Detect which cell encompasses the target text, then output its [x, y] center coordinate. 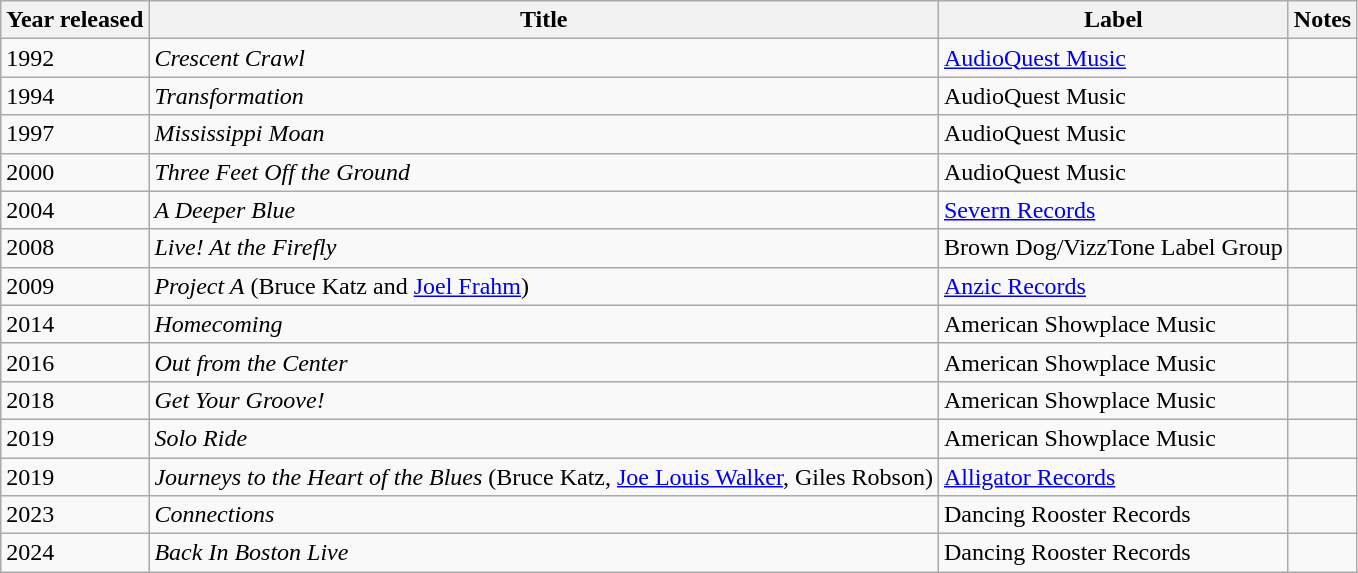
Back In Boston Live [544, 553]
2018 [75, 400]
Live! At the Firefly [544, 248]
2009 [75, 286]
Connections [544, 515]
2016 [75, 362]
Homecoming [544, 324]
A Deeper Blue [544, 210]
2000 [75, 172]
Transformation [544, 96]
1992 [75, 58]
2024 [75, 553]
Title [544, 20]
2004 [75, 210]
2008 [75, 248]
Out from the Center [544, 362]
Label [1113, 20]
Three Feet Off the Ground [544, 172]
Anzic Records [1113, 286]
Severn Records [1113, 210]
Journeys to the Heart of the Blues (Bruce Katz, Joe Louis Walker, Giles Robson) [544, 477]
Solo Ride [544, 438]
Get Your Groove! [544, 400]
2023 [75, 515]
Mississippi Moan [544, 134]
2014 [75, 324]
Alligator Records [1113, 477]
Year released [75, 20]
Brown Dog/VizzTone Label Group [1113, 248]
Crescent Crawl [544, 58]
Project A (Bruce Katz and Joel Frahm) [544, 286]
Notes [1322, 20]
1997 [75, 134]
1994 [75, 96]
